Detect which cell encompasses the target text, then output its (x, y) center coordinate. 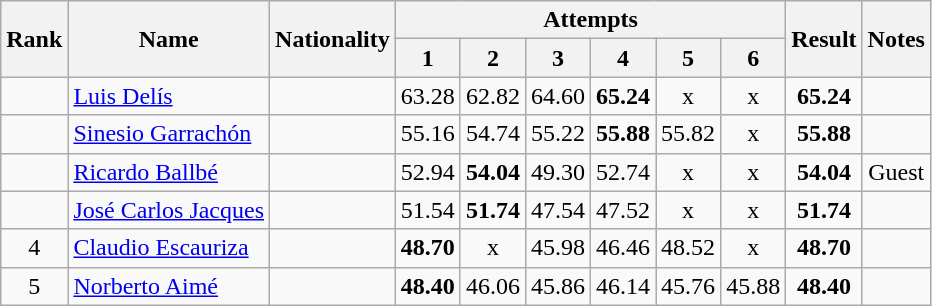
Name (169, 39)
45.76 (688, 286)
2 (492, 58)
Sinesio Garrachón (169, 134)
46.06 (492, 286)
Notes (896, 39)
48.52 (688, 248)
Guest (896, 172)
51.54 (428, 210)
45.98 (558, 248)
62.82 (492, 96)
Luis Delís (169, 96)
55.16 (428, 134)
49.30 (558, 172)
1 (428, 58)
55.82 (688, 134)
54.74 (492, 134)
Nationality (333, 39)
46.14 (622, 286)
3 (558, 58)
Claudio Escauriza (169, 248)
José Carlos Jacques (169, 210)
55.22 (558, 134)
46.46 (622, 248)
6 (754, 58)
64.60 (558, 96)
47.52 (622, 210)
63.28 (428, 96)
52.94 (428, 172)
Result (824, 39)
Rank (34, 39)
52.74 (622, 172)
Norberto Aimé (169, 286)
45.88 (754, 286)
Attempts (590, 20)
Ricardo Ballbé (169, 172)
45.86 (558, 286)
47.54 (558, 210)
